Locate the cell with the specified text and output its [x, y] center coordinate. 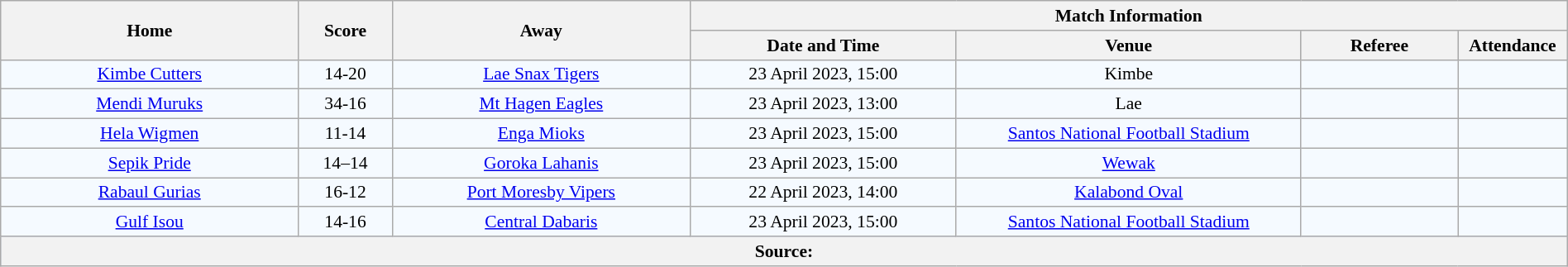
Score [346, 30]
Goroka Lahanis [541, 163]
Enga Mioks [541, 134]
22 April 2023, 14:00 [823, 193]
Wewak [1128, 163]
34-16 [346, 104]
Port Moresby Vipers [541, 193]
Away [541, 30]
Lae [1128, 104]
Mendi Muruks [150, 104]
16-12 [346, 193]
Gulf Isou [150, 222]
Lae Snax Tigers [541, 74]
Venue [1128, 45]
23 April 2023, 13:00 [823, 104]
14–14 [346, 163]
Home [150, 30]
Mt Hagen Eagles [541, 104]
Hela Wigmen [150, 134]
Rabaul Gurias [150, 193]
Central Dabaris [541, 222]
Kimbe [1128, 74]
Source: [784, 251]
Referee [1379, 45]
Kimbe Cutters [150, 74]
14-16 [346, 222]
11-14 [346, 134]
14-20 [346, 74]
Match Information [1128, 16]
Date and Time [823, 45]
Sepik Pride [150, 163]
Kalabond Oval [1128, 193]
Attendance [1513, 45]
